Capture the cell that displays the provided text and extract its [X, Y] central coordinate. 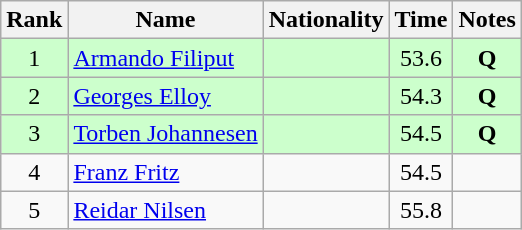
Notes [487, 20]
Name [166, 20]
53.6 [421, 58]
Nationality [326, 20]
54.3 [421, 96]
1 [34, 58]
Reidar Nilsen [166, 210]
55.8 [421, 210]
5 [34, 210]
Franz Fritz [166, 172]
4 [34, 172]
Torben Johannesen [166, 134]
Georges Elloy [166, 96]
2 [34, 96]
Time [421, 20]
Armando Filiput [166, 58]
3 [34, 134]
Rank [34, 20]
